Scan for the cell matching the given text and deliver its (X, Y) coordinate at center. 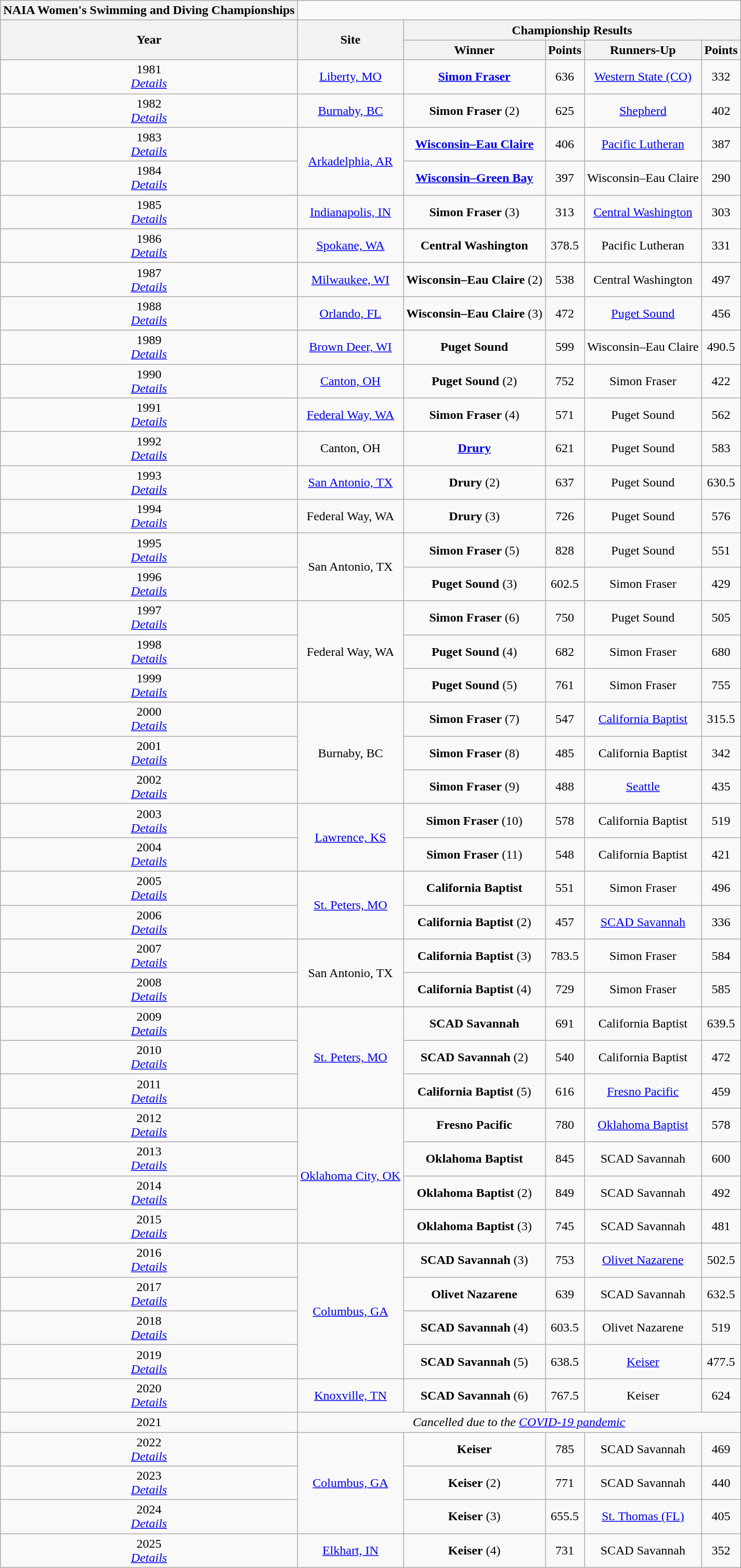
Simon Fraser (6) (474, 617)
616 (565, 1091)
1987 Details (149, 280)
726 (565, 517)
638.5 (565, 1362)
729 (565, 990)
2014 Details (149, 1192)
2003 Details (149, 820)
Oklahoma Baptist (2) (474, 1192)
Oklahoma City, OK (350, 1176)
Knoxville, TN (350, 1395)
2013 Details (149, 1159)
490.5 (721, 347)
1981 Details (149, 77)
497 (721, 280)
1989 Details (149, 347)
Elkhart, IN (350, 1551)
1995 Details (149, 550)
1996 Details (149, 584)
1990 Details (149, 380)
429 (721, 584)
2011 Details (149, 1091)
767.5 (565, 1395)
Site (350, 40)
1988 Details (149, 313)
Western State (CO) (643, 77)
1982 Details (149, 110)
440 (721, 1483)
2023 Details (149, 1483)
639 (565, 1294)
602.5 (565, 584)
753 (565, 1260)
481 (721, 1227)
583 (721, 449)
290 (721, 178)
Drury (474, 449)
584 (721, 956)
Keiser (2) (474, 1483)
Oklahoma Baptist (3) (474, 1227)
477.5 (721, 1362)
576 (721, 517)
585 (721, 990)
2009 Details (149, 1024)
Liberty, MO (350, 77)
St. Thomas (FL) (643, 1517)
469 (721, 1449)
1984 Details (149, 178)
2021 (149, 1422)
2007 Details (149, 956)
485 (565, 753)
624 (721, 1395)
336 (721, 922)
Shepherd (643, 110)
488 (565, 787)
Simon Fraser (4) (474, 415)
783.5 (565, 956)
1983 Details (149, 144)
639.5 (721, 1024)
538 (565, 280)
Milwaukee, WI (350, 280)
2024 Details (149, 1517)
Puget Sound (3) (474, 584)
457 (565, 922)
785 (565, 1449)
621 (565, 449)
655.5 (565, 1517)
625 (565, 110)
755 (721, 685)
780 (565, 1125)
Simon Fraser (9) (474, 787)
1986 Details (149, 245)
Simon Fraser (8) (474, 753)
2012 Details (149, 1125)
331 (721, 245)
1997 Details (149, 617)
636 (565, 77)
Simon Fraser (2) (474, 110)
Wisconsin–Eau Claire (2) (474, 280)
682 (565, 652)
378.5 (565, 245)
Wisconsin–Eau Claire (3) (474, 313)
Indianapolis, IN (350, 212)
745 (565, 1227)
637 (565, 482)
492 (721, 1192)
Simon Fraser (7) (474, 719)
547 (565, 719)
Cancelled due to the COVID-19 pandemic (519, 1422)
2015 Details (149, 1227)
1992 Details (149, 449)
540 (565, 1057)
California Baptist (5) (474, 1091)
2004 Details (149, 854)
Spokane, WA (350, 245)
Drury (3) (474, 517)
Lawrence, KS (350, 837)
2020 Details (149, 1395)
Runners-Up (643, 50)
828 (565, 550)
Simon Fraser (11) (474, 854)
2001 Details (149, 753)
771 (565, 1483)
406 (565, 144)
1991 Details (149, 415)
397 (565, 178)
352 (721, 1551)
Puget Sound (5) (474, 685)
2017 Details (149, 1294)
691 (565, 1024)
761 (565, 685)
600 (721, 1159)
332 (721, 77)
2022 Details (149, 1449)
680 (721, 652)
Winner (474, 50)
2018 Details (149, 1327)
731 (565, 1551)
SCAD Savannah (4) (474, 1327)
1999 Details (149, 685)
342 (721, 753)
Puget Sound (2) (474, 380)
402 (721, 110)
Simon Fraser (10) (474, 820)
1985 Details (149, 212)
California Baptist (4) (474, 990)
459 (721, 1091)
California Baptist (3) (474, 956)
Orlando, FL (350, 313)
1998 Details (149, 652)
SCAD Savannah (2) (474, 1057)
2008 Details (149, 990)
1993 Details (149, 482)
845 (565, 1159)
SCAD Savannah (6) (474, 1395)
1994 Details (149, 517)
303 (721, 212)
405 (721, 1517)
Simon Fraser (5) (474, 550)
750 (565, 617)
599 (565, 347)
456 (721, 313)
Wisconsin–Green Bay (474, 178)
2025 Details (149, 1551)
Keiser (3) (474, 1517)
632.5 (721, 1294)
2019 Details (149, 1362)
505 (721, 617)
Keiser (4) (474, 1551)
2002 Details (149, 787)
Arkadelphia, AR (350, 161)
603.5 (565, 1327)
2016 Details (149, 1260)
Simon Fraser (3) (474, 212)
752 (565, 380)
2000 Details (149, 719)
496 (721, 888)
Brown Deer, WI (350, 347)
2010 Details (149, 1057)
315.5 (721, 719)
Drury (2) (474, 482)
421 (721, 854)
2006 Details (149, 922)
NAIA Women's Swimming and Diving Championships (149, 10)
571 (565, 415)
313 (565, 212)
2005 Details (149, 888)
Year (149, 40)
630.5 (721, 482)
SCAD Savannah (3) (474, 1260)
435 (721, 787)
387 (721, 144)
562 (721, 415)
SCAD Savannah (5) (474, 1362)
Championship Results (572, 30)
849 (565, 1192)
Seattle (643, 787)
Puget Sound (4) (474, 652)
502.5 (721, 1260)
California Baptist (2) (474, 922)
422 (721, 380)
548 (565, 854)
